Return the (X, Y) coordinate for the center point of the cell that contains the specified text.  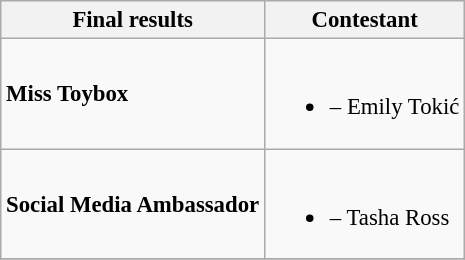
Miss Toybox (133, 94)
– Emily Tokić (364, 94)
Contestant (364, 20)
– Tasha Ross (364, 204)
Final results (133, 20)
Social Media Ambassador (133, 204)
